Detect which cell encompasses the target text, then output its [x, y] center coordinate. 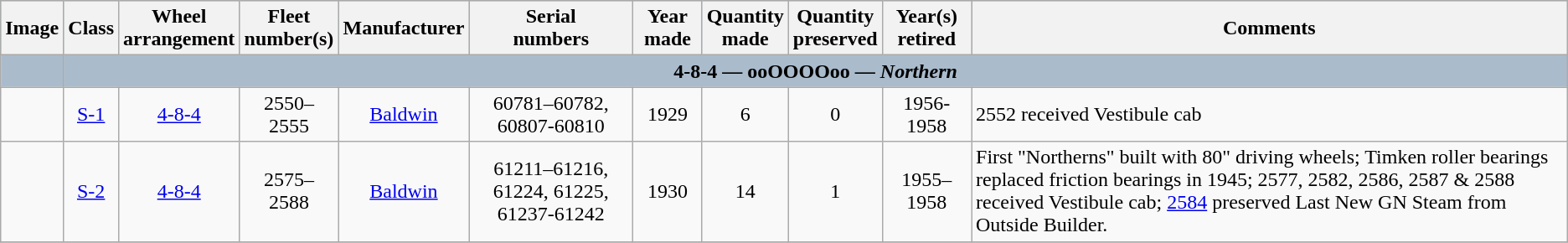
Quantitypreserved [835, 28]
4-8-4 — ooOOOOoo — Northern [816, 71]
Serialnumbers [551, 28]
S-1 [91, 114]
1930 [668, 191]
14 [745, 191]
Image [32, 28]
60781–60782, 60807-60810 [551, 114]
1955–1958 [926, 191]
Year made [668, 28]
Year(s) retired [926, 28]
0 [835, 114]
Fleetnumber(s) [289, 28]
Quantitymade [745, 28]
1956-1958 [926, 114]
61211–61216, 61224, 61225, 61237-61242 [551, 191]
6 [745, 114]
Class [91, 28]
S-2 [91, 191]
2575–2588 [289, 191]
2550–2555 [289, 114]
Comments [1270, 28]
2552 received Vestibule cab [1270, 114]
Wheelarrangement [179, 28]
Manufacturer [404, 28]
1929 [668, 114]
1 [835, 191]
